Identify which cell holds the provided text, then report its [X, Y] central coordinate. 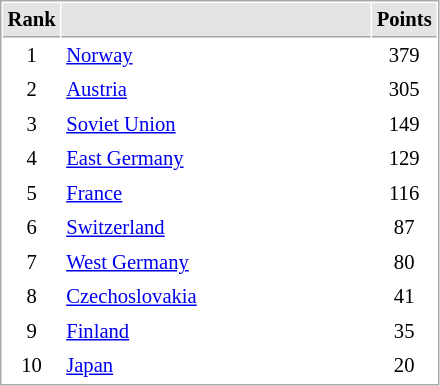
6 [32, 228]
Soviet Union [216, 124]
2 [32, 90]
West Germany [216, 262]
4 [32, 158]
Rank [32, 20]
Norway [216, 56]
116 [404, 194]
8 [32, 296]
149 [404, 124]
1 [32, 56]
3 [32, 124]
Austria [216, 90]
10 [32, 366]
5 [32, 194]
9 [32, 332]
41 [404, 296]
20 [404, 366]
80 [404, 262]
Points [404, 20]
7 [32, 262]
379 [404, 56]
Switzerland [216, 228]
35 [404, 332]
305 [404, 90]
87 [404, 228]
129 [404, 158]
Finland [216, 332]
East Germany [216, 158]
Czechoslovakia [216, 296]
Japan [216, 366]
France [216, 194]
